Search for the cell housing the specified text and yield its (X, Y) center coordinate. 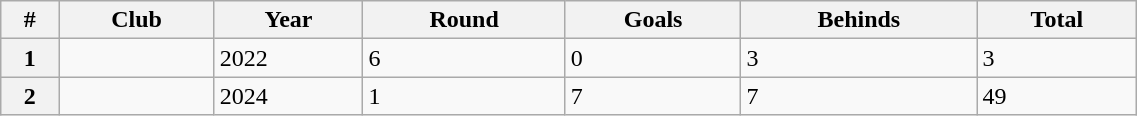
0 (653, 58)
Goals (653, 20)
Year (288, 20)
49 (1057, 96)
Round (464, 20)
Club (136, 20)
2024 (288, 96)
2022 (288, 58)
2 (30, 96)
6 (464, 58)
Total (1057, 20)
# (30, 20)
Behinds (859, 20)
